Identify which cell holds the provided text, then report its (x, y) central coordinate. 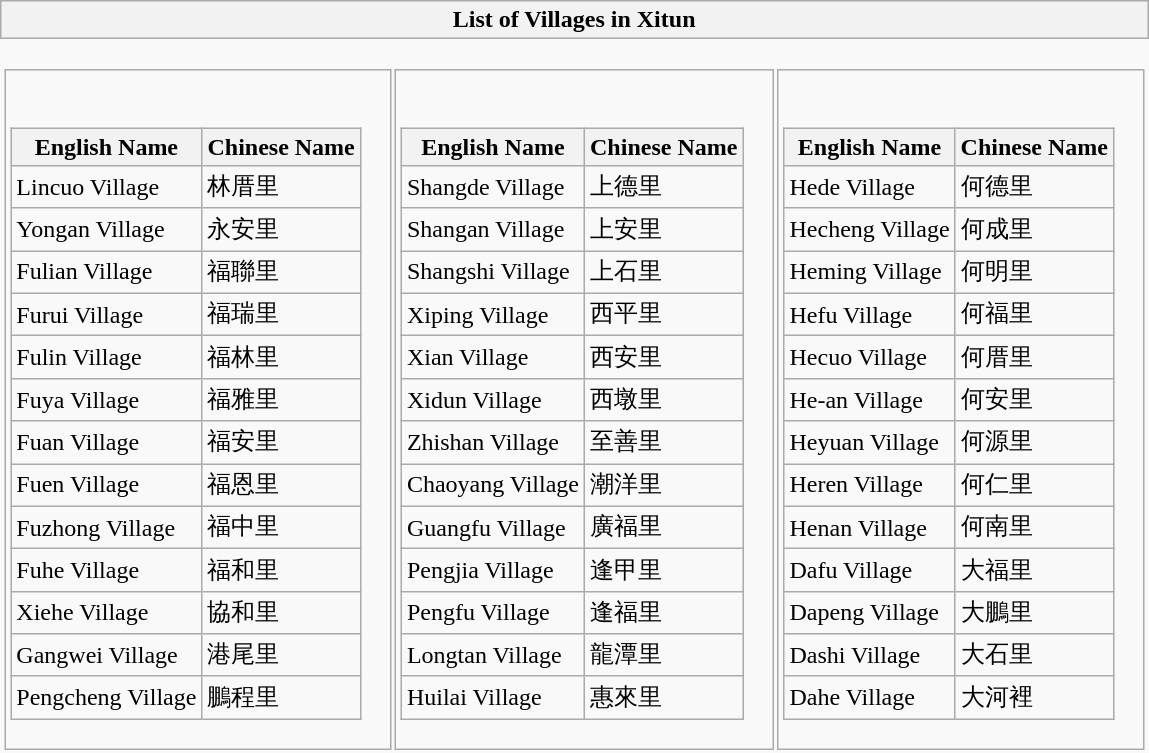
Hede Village (870, 188)
List of Villages in Xitun (574, 20)
Dapeng Village (870, 612)
港尾里 (281, 656)
大河裡 (1034, 698)
Dahe Village (870, 698)
Shangan Village (492, 230)
何福里 (1034, 314)
何仁里 (1034, 486)
大福里 (1034, 570)
Yongan Village (106, 230)
Gangwei Village (106, 656)
大石里 (1034, 656)
福瑞里 (281, 314)
何德里 (1034, 188)
林厝里 (281, 188)
福和里 (281, 570)
Fuen Village (106, 486)
Shangde Village (492, 188)
上石里 (664, 272)
Henan Village (870, 528)
Dafu Village (870, 570)
Xidun Village (492, 400)
Pengcheng Village (106, 698)
永安里 (281, 230)
上德里 (664, 188)
Hecheng Village (870, 230)
Chaoyang Village (492, 486)
西安里 (664, 358)
鵬程里 (281, 698)
Heren Village (870, 486)
Pengfu Village (492, 612)
福恩里 (281, 486)
Dashi Village (870, 656)
Fuzhong Village (106, 528)
何安里 (1034, 400)
Fulin Village (106, 358)
Huilai Village (492, 698)
Fuhe Village (106, 570)
Fulian Village (106, 272)
Xian Village (492, 358)
Guangfu Village (492, 528)
協和里 (281, 612)
福林里 (281, 358)
西平里 (664, 314)
惠來里 (664, 698)
Hecuo Village (870, 358)
龍潭里 (664, 656)
福雅里 (281, 400)
Hefu Village (870, 314)
西墩里 (664, 400)
He-an Village (870, 400)
Xiping Village (492, 314)
Furui Village (106, 314)
Heyuan Village (870, 442)
Lincuo Village (106, 188)
至善里 (664, 442)
何成里 (1034, 230)
Fuan Village (106, 442)
廣福里 (664, 528)
逢甲里 (664, 570)
何南里 (1034, 528)
福安里 (281, 442)
逢福里 (664, 612)
Pengjia Village (492, 570)
福聯里 (281, 272)
潮洋里 (664, 486)
Fuya Village (106, 400)
Xiehe Village (106, 612)
何明里 (1034, 272)
Shangshi Village (492, 272)
Longtan Village (492, 656)
福中里 (281, 528)
Zhishan Village (492, 442)
上安里 (664, 230)
何厝里 (1034, 358)
大鵬里 (1034, 612)
何源里 (1034, 442)
Heming Village (870, 272)
